For the text-containing cell, return its midpoint in (x, y) coordinate format. 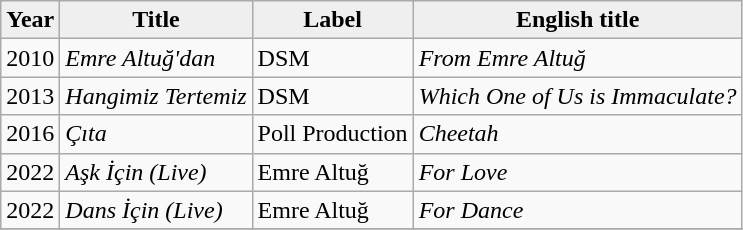
Year (30, 20)
Emre Altuğ'dan (156, 58)
2010 (30, 58)
English title (578, 20)
2013 (30, 96)
Cheetah (578, 134)
Label (332, 20)
Dans İçin (Live) (156, 210)
Title (156, 20)
Poll Production (332, 134)
Which One of Us is Immaculate? (578, 96)
Aşk İçin (Live) (156, 172)
Çıta (156, 134)
Hangimiz Tertemiz (156, 96)
For Love (578, 172)
2016 (30, 134)
For Dance (578, 210)
From Emre Altuğ (578, 58)
